Extract the [X, Y] coordinate from the center of the cell holding the provided text.  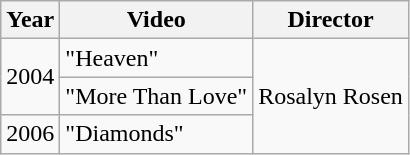
Video [156, 20]
"Diamonds" [156, 134]
Director [331, 20]
"Heaven" [156, 58]
2004 [30, 77]
"More Than Love" [156, 96]
2006 [30, 134]
Year [30, 20]
Rosalyn Rosen [331, 96]
